Search for the cell housing the specified text and yield its (x, y) center coordinate. 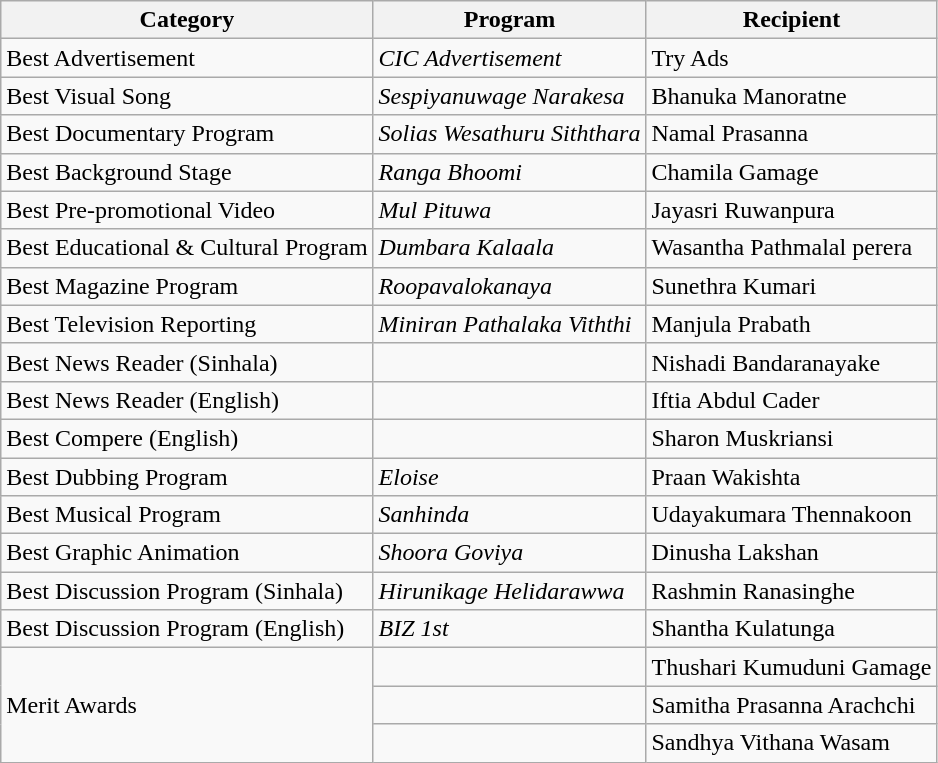
Best Advertisement (187, 58)
Iftia Abdul Cader (792, 400)
Dinusha Lakshan (792, 553)
Hirunikage Helidarawwa (510, 591)
Best News Reader (English) (187, 400)
Best Television Reporting (187, 324)
Solias Wesathuru Siththara (510, 134)
BIZ 1st (510, 629)
Shoora Goviya (510, 553)
Bhanuka Manoratne (792, 96)
Sandhya Vithana Wasam (792, 743)
Roopavalokanaya (510, 286)
Mul Pituwa (510, 210)
Best Discussion Program (English) (187, 629)
Nishadi Bandaranayake (792, 362)
Thushari Kumuduni Gamage (792, 667)
Sunethra Kumari (792, 286)
Sanhinda (510, 515)
Best Documentary Program (187, 134)
Program (510, 20)
Category (187, 20)
Wasantha Pathmalal perera (792, 248)
Best Graphic Animation (187, 553)
Samitha Prasanna Arachchi (792, 705)
Dumbara Kalaala (510, 248)
Miniran Pathalaka Viththi (510, 324)
Recipient (792, 20)
Sharon Muskriansi (792, 438)
Try Ads (792, 58)
Udayakumara Thennakoon (792, 515)
Best Discussion Program (Sinhala) (187, 591)
Jayasri Ruwanpura (792, 210)
Best Educational & Cultural Program (187, 248)
Best Compere (English) (187, 438)
Ranga Bhoomi (510, 172)
CIC Advertisement (510, 58)
Best News Reader (Sinhala) (187, 362)
Sespiyanuwage Narakesa (510, 96)
Chamila Gamage (792, 172)
Best Background Stage (187, 172)
Best Dubbing Program (187, 477)
Best Magazine Program (187, 286)
Merit Awards (187, 705)
Manjula Prabath (792, 324)
Best Pre-promotional Video (187, 210)
Rashmin Ranasinghe (792, 591)
Praan Wakishta (792, 477)
Best Musical Program (187, 515)
Best Visual Song (187, 96)
Namal Prasanna (792, 134)
Eloise (510, 477)
Shantha Kulatunga (792, 629)
